Locate the cell with the specified text and output its [X, Y] center coordinate. 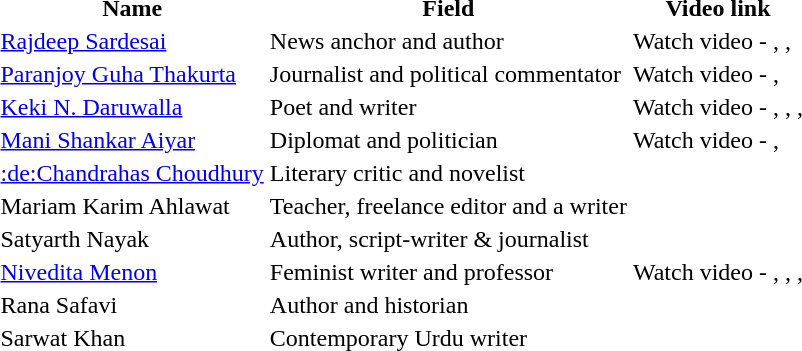
Literary critic and novelist [448, 173]
Teacher, freelance editor and a writer [448, 206]
Author and historian [448, 305]
Poet and writer [448, 107]
News anchor and author [448, 41]
Author, script-writer & journalist [448, 239]
Diplomat and politician [448, 140]
Feminist writer and professor [448, 272]
Journalist and political commentator [448, 74]
